Pinpoint the cell where the given text exists, returning its (x, y) midpoint coordinate. 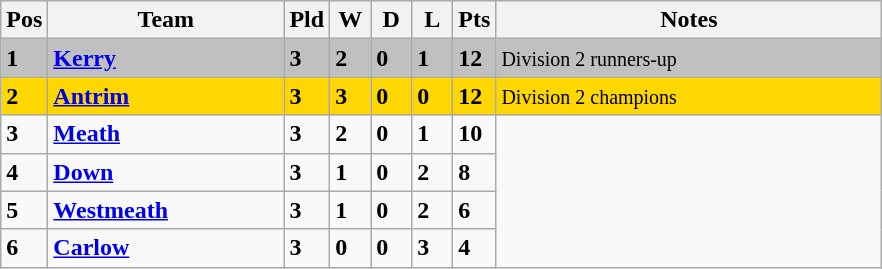
Carlow (166, 248)
Down (166, 172)
Meath (166, 134)
Notes (689, 20)
Pts (474, 20)
W (350, 20)
L (432, 20)
5 (24, 210)
Kerry (166, 58)
Division 2 champions (689, 96)
Pld (307, 20)
D (392, 20)
Division 2 runners-up (689, 58)
Team (166, 20)
8 (474, 172)
10 (474, 134)
Pos (24, 20)
Antrim (166, 96)
Westmeath (166, 210)
